From the cell containing the given text, extract its center point as (x, y) coordinate. 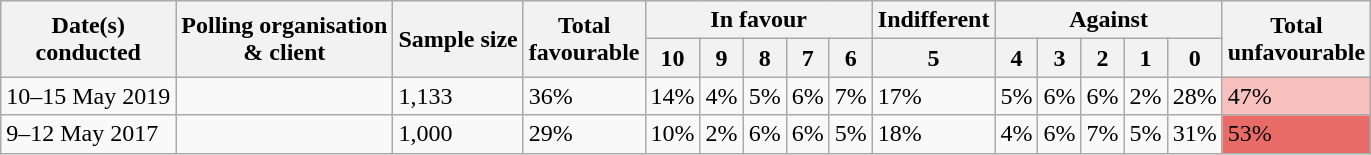
3 (1060, 58)
Sample size (458, 39)
6 (850, 58)
Totalunfavourable (1296, 39)
In favour (758, 20)
10% (672, 134)
Date(s) conducted (88, 39)
4 (1016, 58)
31% (1194, 134)
14% (672, 96)
1,133 (458, 96)
17% (934, 96)
0 (1194, 58)
9 (722, 58)
Against (1108, 20)
9–12 May 2017 (88, 134)
1,000 (458, 134)
10–15 May 2019 (88, 96)
Polling organisation& client (284, 39)
18% (934, 134)
8 (764, 58)
5 (934, 58)
10 (672, 58)
Totalfavourable (584, 39)
2 (1102, 58)
36% (584, 96)
29% (584, 134)
Indifferent (934, 20)
28% (1194, 96)
7 (808, 58)
1 (1146, 58)
53% (1296, 134)
47% (1296, 96)
